For the text-containing cell, return its midpoint in (X, Y) coordinate format. 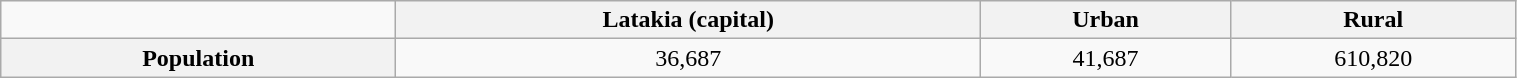
Population (198, 58)
Rural (1373, 20)
610,820 (1373, 58)
Urban (1106, 20)
Latakia (capital) (688, 20)
41,687 (1106, 58)
36,687 (688, 58)
